From the cell containing the given text, extract its center point as (x, y) coordinate. 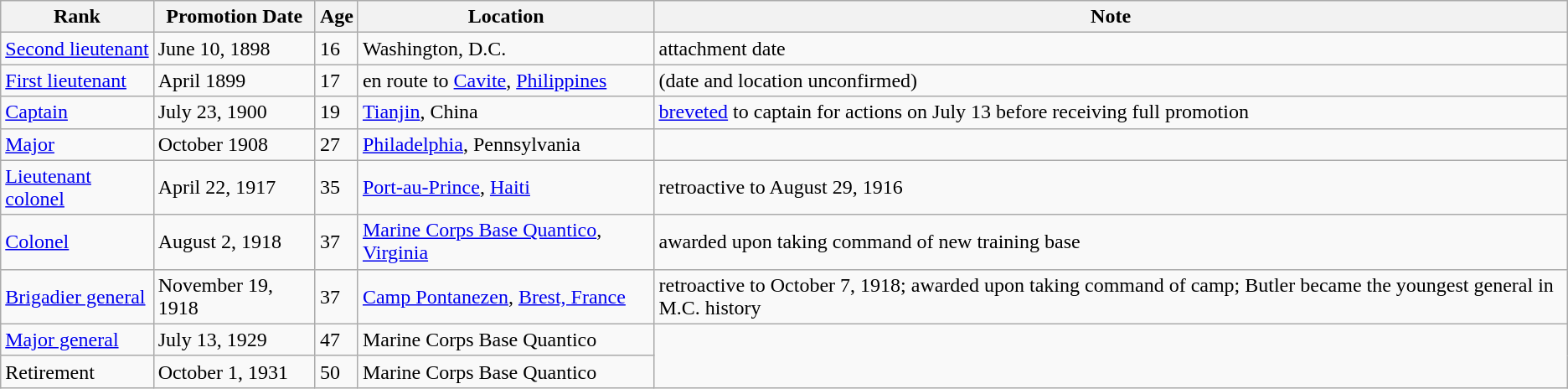
April 1899 (235, 80)
Philadelphia, Pennsylvania (506, 144)
47 (337, 340)
Note (1111, 17)
awarded upon taking command of new training base (1111, 241)
October 1, 1931 (235, 371)
Second lieutenant (77, 49)
Marine Corps Base Quantico, Virginia (506, 241)
July 23, 1900 (235, 112)
19 (337, 112)
17 (337, 80)
Washington, D.C. (506, 49)
June 10, 1898 (235, 49)
Rank (77, 17)
November 19, 1918 (235, 297)
Captain (77, 112)
Location (506, 17)
16 (337, 49)
breveted to captain for actions on July 13 before receiving full promotion (1111, 112)
Major (77, 144)
Lieutenant colonel (77, 188)
First lieutenant (77, 80)
Age (337, 17)
Brigadier general (77, 297)
attachment date (1111, 49)
27 (337, 144)
retroactive to October 7, 1918; awarded upon taking command of camp; Butler became the youngest general in M.C. history (1111, 297)
en route to Cavite, Philippines (506, 80)
Camp Pontanezen, Brest, France (506, 297)
(date and location unconfirmed) (1111, 80)
Tianjin, China (506, 112)
April 22, 1917 (235, 188)
October 1908 (235, 144)
August 2, 1918 (235, 241)
retroactive to August 29, 1916 (1111, 188)
50 (337, 371)
Port-au-Prince, Haiti (506, 188)
Colonel (77, 241)
35 (337, 188)
Major general (77, 340)
Promotion Date (235, 17)
Retirement (77, 371)
July 13, 1929 (235, 340)
